Output the (x, y) coordinate of the center of the cell containing the given text.  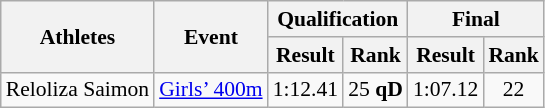
1:07.12 (446, 90)
Qualification (338, 19)
1:12.41 (306, 90)
Final (476, 19)
22 (514, 90)
Reloliza Saimon (78, 90)
Athletes (78, 36)
Girls’ 400m (210, 90)
Event (210, 36)
25 qD (376, 90)
